Scan for the cell matching the given text and deliver its [X, Y] coordinate at center. 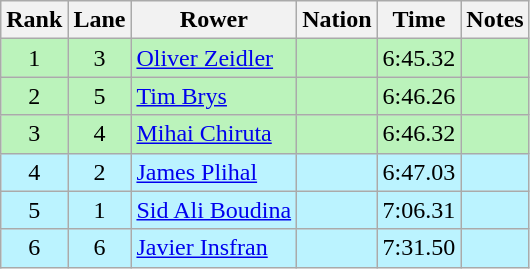
6:46.26 [419, 96]
Lane [100, 20]
6:45.32 [419, 58]
7:06.31 [419, 210]
Nation [337, 20]
Rower [214, 20]
Notes [495, 20]
Mihai Chiruta [214, 134]
James Plihal [214, 172]
Oliver Zeidler [214, 58]
Time [419, 20]
Tim Brys [214, 96]
6:46.32 [419, 134]
7:31.50 [419, 248]
Sid Ali Boudina [214, 210]
6:47.03 [419, 172]
Rank [34, 20]
Javier Insfran [214, 248]
